Detect which cell encompasses the target text, then output its (x, y) center coordinate. 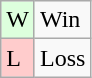
L (18, 58)
Win (62, 20)
Loss (62, 58)
W (18, 20)
